Scan for the cell matching the given text and deliver its [X, Y] coordinate at center. 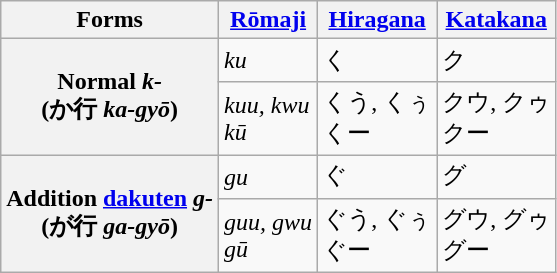
ぐう, ぐぅぐー [378, 235]
Hiragana [378, 20]
kuu, kwukū [268, 118]
ク [496, 60]
グウ, グゥグー [496, 235]
くう, くぅくー [378, 118]
クウ, クゥクー [496, 118]
guu, gwugū [268, 235]
Katakana [496, 20]
ku [268, 60]
Rōmaji [268, 20]
Forms [110, 20]
Normal k-(か行 ka-gyō) [110, 98]
gu [268, 176]
く [378, 60]
グ [496, 176]
Addition dakuten g-(が行 ga-gyō) [110, 214]
ぐ [378, 176]
